Capture the cell that displays the provided text and extract its (X, Y) central coordinate. 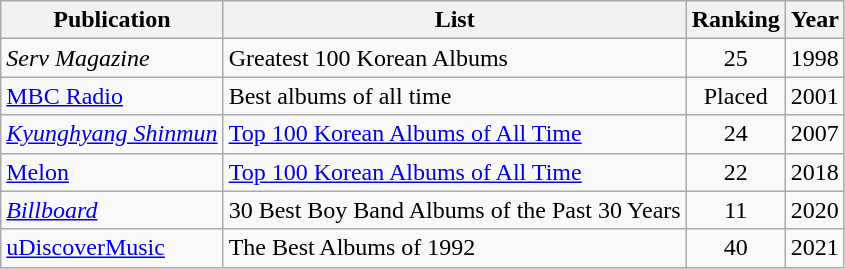
Melon (112, 172)
Serv Magazine (112, 58)
25 (736, 58)
Best albums of all time (454, 96)
Placed (736, 96)
30 Best Boy Band Albums of the Past 30 Years (454, 210)
Ranking (736, 20)
2018 (814, 172)
Year (814, 20)
1998 (814, 58)
Kyunghyang Shinmun (112, 134)
Greatest 100 Korean Albums (454, 58)
2001 (814, 96)
22 (736, 172)
2021 (814, 248)
2007 (814, 134)
11 (736, 210)
2020 (814, 210)
40 (736, 248)
Billboard (112, 210)
The Best Albums of 1992 (454, 248)
MBC Radio (112, 96)
uDiscoverMusic (112, 248)
24 (736, 134)
Publication (112, 20)
List (454, 20)
